From the cell containing the given text, extract its center point as [x, y] coordinate. 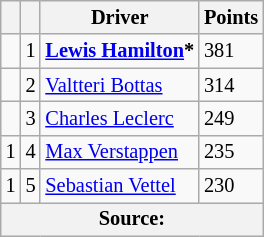
249 [231, 118]
Lewis Hamilton* [120, 51]
3 [31, 118]
Driver [120, 17]
314 [231, 85]
5 [31, 186]
Sebastian Vettel [120, 186]
Source: [132, 219]
Points [231, 17]
Max Verstappen [120, 152]
Valtteri Bottas [120, 85]
2 [31, 85]
4 [31, 152]
230 [231, 186]
235 [231, 152]
Charles Leclerc [120, 118]
381 [231, 51]
